Detect which cell encompasses the target text, then output its [x, y] center coordinate. 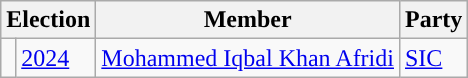
2024 [56, 58]
Election [48, 20]
Party [433, 20]
Member [248, 20]
SIC [433, 58]
Mohammed Iqbal Khan Afridi [248, 58]
